Search for the cell housing the specified text and yield its (X, Y) center coordinate. 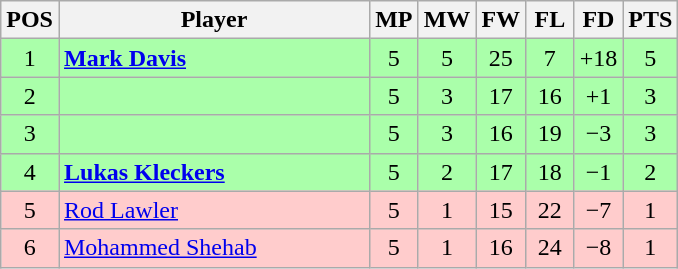
FD (598, 20)
Rod Lawler (214, 210)
Player (214, 20)
MP (394, 20)
−7 (598, 210)
Lukas Kleckers (214, 172)
25 (501, 58)
PTS (650, 20)
MW (447, 20)
Mark Davis (214, 58)
FW (501, 20)
22 (550, 210)
+1 (598, 96)
19 (550, 134)
−1 (598, 172)
−8 (598, 248)
4 (30, 172)
24 (550, 248)
FL (550, 20)
POS (30, 20)
−3 (598, 134)
6 (30, 248)
Mohammed Shehab (214, 248)
+18 (598, 58)
7 (550, 58)
18 (550, 172)
15 (501, 210)
